Extract the [x, y] coordinate from the center of the cell holding the provided text.  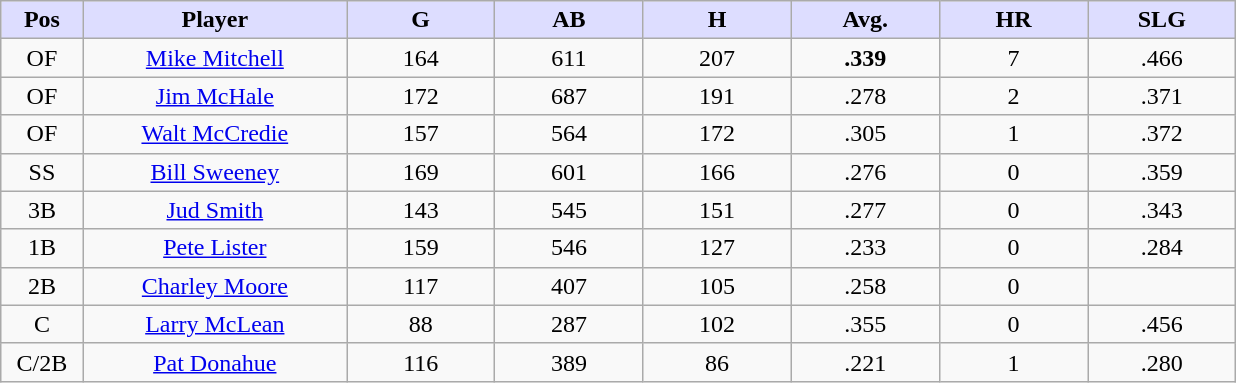
Jim McHale [214, 96]
.355 [865, 324]
Walt McCredie [214, 134]
SS [42, 172]
.284 [1162, 248]
7 [1013, 58]
Player [214, 20]
105 [717, 286]
.277 [865, 210]
157 [421, 134]
.221 [865, 362]
.280 [1162, 362]
2B [42, 286]
G [421, 20]
407 [569, 286]
127 [717, 248]
564 [569, 134]
SLG [1162, 20]
1B [42, 248]
545 [569, 210]
166 [717, 172]
151 [717, 210]
C [42, 324]
Mike Mitchell [214, 58]
HR [1013, 20]
102 [717, 324]
Pos [42, 20]
.343 [1162, 210]
.339 [865, 58]
88 [421, 324]
601 [569, 172]
H [717, 20]
.466 [1162, 58]
Larry McLean [214, 324]
.278 [865, 96]
.456 [1162, 324]
3B [42, 210]
.233 [865, 248]
Charley Moore [214, 286]
207 [717, 58]
611 [569, 58]
Pete Lister [214, 248]
Avg. [865, 20]
169 [421, 172]
.305 [865, 134]
159 [421, 248]
Pat Donahue [214, 362]
389 [569, 362]
546 [569, 248]
Bill Sweeney [214, 172]
687 [569, 96]
.371 [1162, 96]
116 [421, 362]
.258 [865, 286]
.372 [1162, 134]
287 [569, 324]
C/2B [42, 362]
Jud Smith [214, 210]
164 [421, 58]
.276 [865, 172]
.359 [1162, 172]
143 [421, 210]
191 [717, 96]
AB [569, 20]
117 [421, 286]
86 [717, 362]
2 [1013, 96]
